Find where the given text appears and provide that cell's center as (X, Y) coordinate. 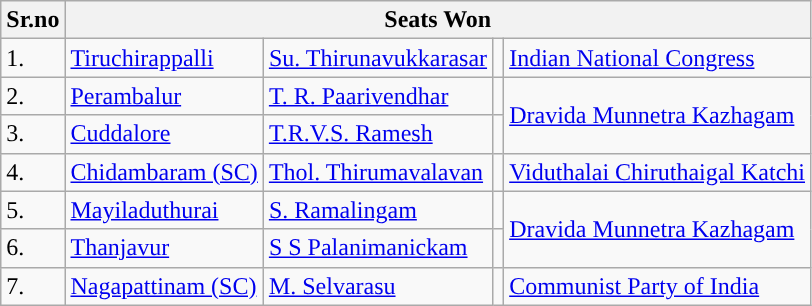
Chidambaram (SC) (164, 172)
2. (33, 96)
Su. Thirunavukkarasar (378, 58)
Tiruchirappalli (164, 58)
6. (33, 248)
5. (33, 210)
Perambalur (164, 96)
Mayiladuthurai (164, 210)
Thol. Thirumavalavan (378, 172)
Cuddalore (164, 134)
S. Ramalingam (378, 210)
4. (33, 172)
7. (33, 286)
T. R. Paarivendhar (378, 96)
Sr.no (33, 20)
3. (33, 134)
Thanjavur (164, 248)
T.R.V.S. Ramesh (378, 134)
Communist Party of India (658, 286)
1. (33, 58)
Nagapattinam (SC) (164, 286)
M. Selvarasu (378, 286)
Indian National Congress (658, 58)
S S Palanimanickam (378, 248)
Viduthalai Chiruthaigal Katchi (658, 172)
Seats Won (438, 20)
